Scan for the cell matching the given text and deliver its (x, y) coordinate at center. 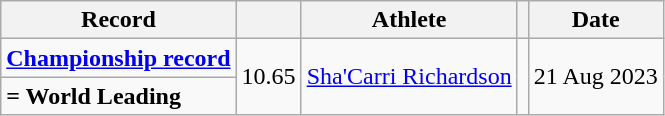
Athlete (409, 20)
= World Leading (118, 96)
Record (118, 20)
Championship record (118, 58)
Sha'Carri Richardson (409, 77)
Date (596, 20)
10.65 (268, 77)
21 Aug 2023 (596, 77)
